Return the (x, y) coordinate for the center point of the cell that contains the specified text.  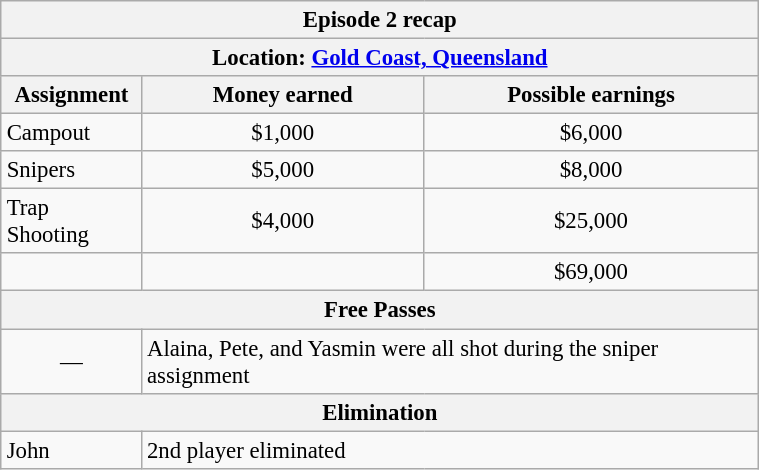
Snipers (71, 170)
Possible earnings (591, 95)
$69,000 (591, 272)
Campout (71, 133)
$5,000 (283, 170)
Money earned (283, 95)
Elimination (380, 412)
Trap Shooting (71, 222)
— (71, 360)
$4,000 (283, 222)
Alaina, Pete, and Yasmin were all shot during the sniper assignment (450, 360)
$8,000 (591, 170)
$1,000 (283, 133)
$6,000 (591, 133)
$25,000 (591, 222)
2nd player eliminated (450, 450)
Free Passes (380, 310)
Assignment (71, 95)
John (71, 450)
Location: Gold Coast, Queensland (380, 57)
Episode 2 recap (380, 20)
